Find where the given text appears and provide that cell's center as [X, Y] coordinate. 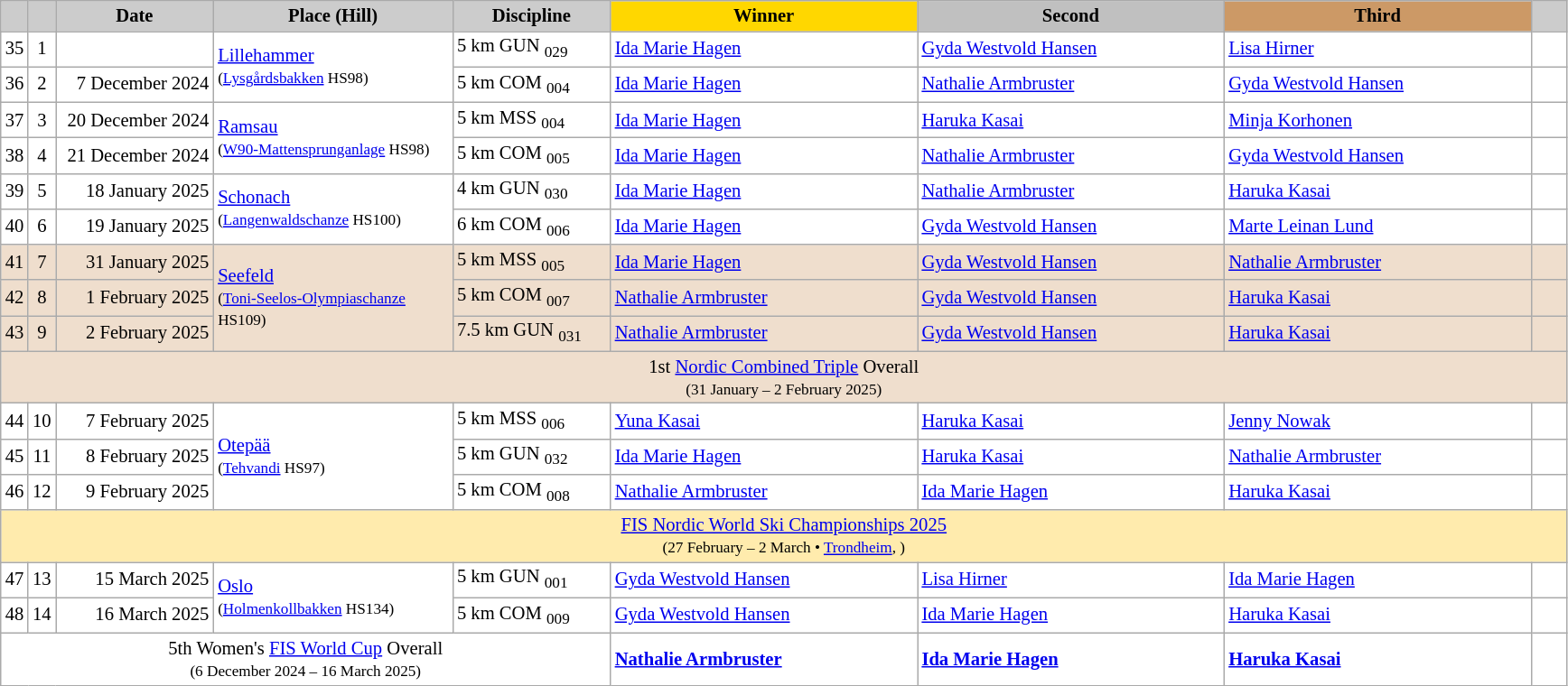
40 [14, 226]
Yuna Kasai [764, 421]
Seefeld(Toni-Seelos-Olympiaschanze HS109) [332, 297]
35 [14, 49]
5th Women's FIS World Cup Overall(6 December 2024 – 16 March 2025) [305, 659]
6 km COM 006 [531, 226]
41 [14, 262]
7 February 2025 [135, 421]
1 [42, 49]
7 [42, 262]
5 km COM 004 [531, 85]
Jenny Nowak [1377, 421]
45 [14, 457]
Second [1071, 15]
1st Nordic Combined Triple Overall(31 January – 2 February 2025) [784, 377]
Date [135, 15]
48 [14, 616]
12 [42, 491]
Winner [764, 15]
5 km GUN 001 [531, 579]
9 February 2025 [135, 491]
Schonach(Langenwaldschanze HS100) [332, 209]
46 [14, 491]
5 km MSS 006 [531, 421]
39 [14, 191]
Marte Leinan Lund [1377, 226]
5 km GUN 032 [531, 457]
5 [42, 191]
5 km COM 007 [531, 298]
5 km MSS 005 [531, 262]
31 January 2025 [135, 262]
9 [42, 332]
7 December 2024 [135, 85]
Minja Korhonen [1377, 119]
36 [14, 85]
5 km COM 009 [531, 616]
20 December 2024 [135, 119]
11 [42, 457]
38 [14, 155]
Otepää(Tehvandi HS97) [332, 456]
Oslo(Holmenkollbakken HS134) [332, 598]
2 February 2025 [135, 332]
4 km GUN 030 [531, 191]
14 [42, 616]
2 [42, 85]
18 January 2025 [135, 191]
Discipline [531, 15]
Lillehammer(Lysgårdsbakken HS98) [332, 67]
7.5 km GUN 031 [531, 332]
15 March 2025 [135, 579]
43 [14, 332]
6 [42, 226]
16 March 2025 [135, 616]
3 [42, 119]
21 December 2024 [135, 155]
42 [14, 298]
19 January 2025 [135, 226]
FIS Nordic World Ski Championships 2025(27 February – 2 March • Trondheim, ) [784, 535]
5 km GUN 029 [531, 49]
5 km COM 008 [531, 491]
13 [42, 579]
Ramsau(W90-Mattensprunganlage HS98) [332, 137]
4 [42, 155]
8 [42, 298]
10 [42, 421]
Place (Hill) [332, 15]
47 [14, 579]
5 km MSS 004 [531, 119]
8 February 2025 [135, 457]
Third [1377, 15]
1 February 2025 [135, 298]
37 [14, 119]
44 [14, 421]
5 km COM 005 [531, 155]
